Detect which cell encompasses the target text, then output its (x, y) center coordinate. 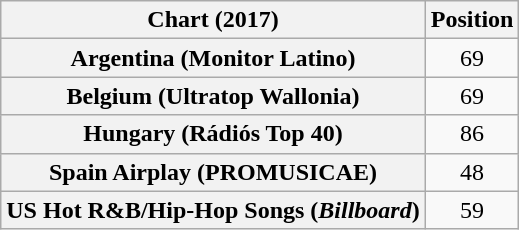
Argentina (Monitor Latino) (213, 58)
Chart (2017) (213, 20)
Hungary (Rádiós Top 40) (213, 134)
Spain Airplay (PROMUSICAE) (213, 172)
48 (472, 172)
Belgium (Ultratop Wallonia) (213, 96)
US Hot R&B/Hip-Hop Songs (Billboard) (213, 210)
Position (472, 20)
59 (472, 210)
86 (472, 134)
